Return the [x, y] coordinate for the center point of the cell that contains the specified text.  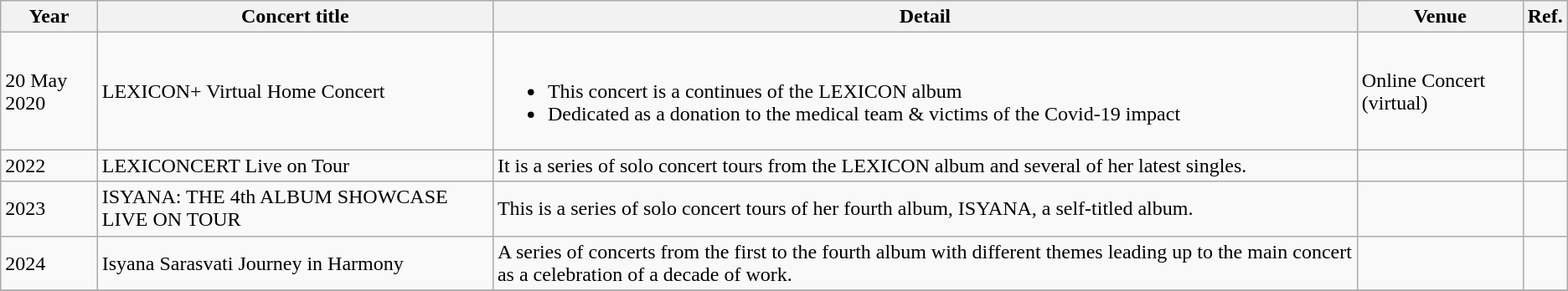
Year [49, 17]
2022 [49, 166]
A series of concerts from the first to the fourth album with different themes leading up to the main concert as a celebration of a decade of work. [925, 263]
LEXICON+ Virtual Home Concert [295, 91]
2024 [49, 263]
LEXICONCERT Live on Tour [295, 166]
20 May 2020 [49, 91]
This is a series of solo concert tours of her fourth album, ISYANA, a self-titled album. [925, 209]
2023 [49, 209]
ISYANA: THE 4th ALBUM SHOWCASE LIVE ON TOUR [295, 209]
Ref. [1545, 17]
It is a series of solo concert tours from the LEXICON album and several of her latest singles. [925, 166]
Venue [1440, 17]
Online Concert (virtual) [1440, 91]
Isyana Sarasvati Journey in Harmony [295, 263]
Detail [925, 17]
This concert is a continues of the LEXICON albumDedicated as a donation to the medical team & victims of the Covid-19 impact [925, 91]
Concert title [295, 17]
